For the text-containing cell, return its midpoint in (X, Y) coordinate format. 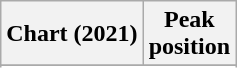
Chart (2021) (72, 34)
Peakposition (189, 34)
